Determine the (X, Y) coordinate at the center of the cell enclosing the given text.  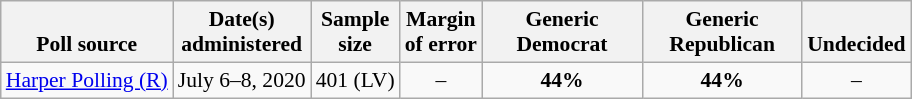
401 (LV) (356, 80)
July 6–8, 2020 (242, 80)
GenericDemocrat (562, 32)
GenericRepublican (722, 32)
Marginof error (441, 32)
Date(s)administered (242, 32)
Poll source (87, 32)
Samplesize (356, 32)
Undecided (856, 32)
Harper Polling (R) (87, 80)
